Find where the given text appears and provide that cell's center as [X, Y] coordinate. 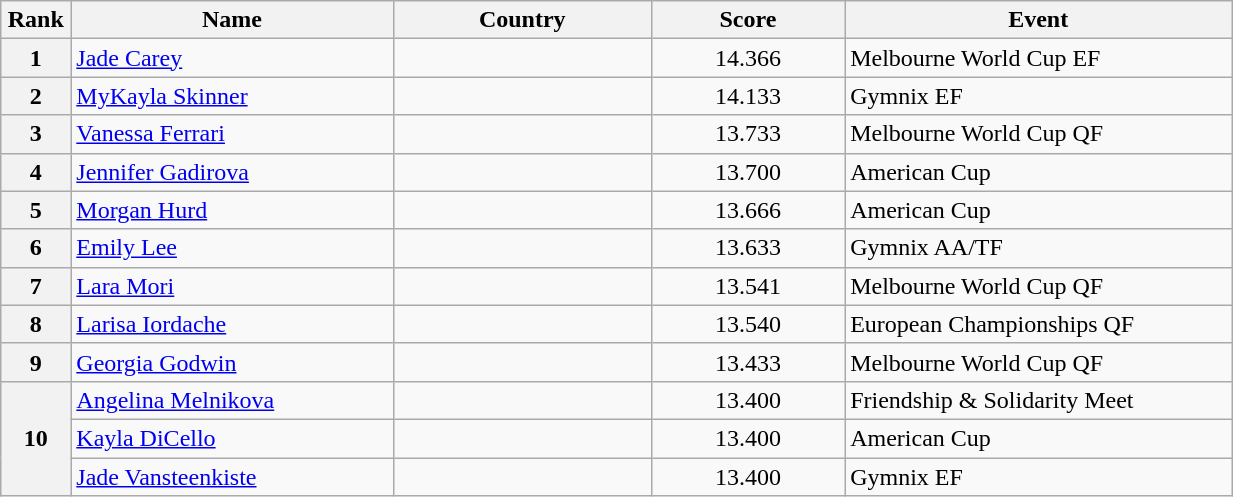
Morgan Hurd [232, 210]
13.433 [748, 362]
14.366 [748, 58]
Name [232, 20]
10 [36, 438]
Larisa Iordache [232, 324]
Jennifer Gadirova [232, 172]
9 [36, 362]
Gymnix AA/TF [1038, 248]
Vanessa Ferrari [232, 134]
13.633 [748, 248]
1 [36, 58]
13.666 [748, 210]
Jade Vansteenkiste [232, 477]
14.133 [748, 96]
Event [1038, 20]
2 [36, 96]
Country [522, 20]
MyKayla Skinner [232, 96]
3 [36, 134]
European Championships QF [1038, 324]
5 [36, 210]
7 [36, 286]
13.700 [748, 172]
8 [36, 324]
Rank [36, 20]
Jade Carey [232, 58]
6 [36, 248]
Lara Mori [232, 286]
Emily Lee [232, 248]
Angelina Melnikova [232, 400]
13.733 [748, 134]
13.540 [748, 324]
Score [748, 20]
4 [36, 172]
Friendship & Solidarity Meet [1038, 400]
Georgia Godwin [232, 362]
Kayla DiCello [232, 438]
Melbourne World Cup EF [1038, 58]
13.541 [748, 286]
